Output the (X, Y) coordinate of the center of the cell containing the given text.  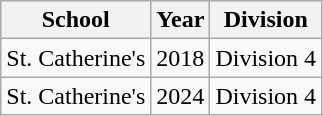
2024 (180, 96)
Year (180, 20)
School (76, 20)
Division (266, 20)
2018 (180, 58)
